Search for the cell housing the specified text and yield its (X, Y) center coordinate. 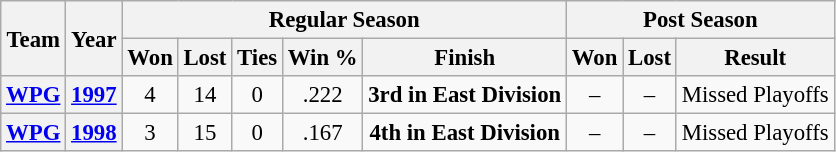
Post Season (700, 20)
Finish (465, 58)
Regular Season (344, 20)
Win % (322, 58)
Ties (258, 58)
4 (150, 95)
1997 (94, 95)
3rd in East Division (465, 95)
.167 (322, 133)
4th in East Division (465, 133)
14 (205, 95)
3 (150, 133)
Team (34, 38)
15 (205, 133)
1998 (94, 133)
.222 (322, 95)
Year (94, 38)
Result (755, 58)
